Find where the given text appears and provide that cell's center as [X, Y] coordinate. 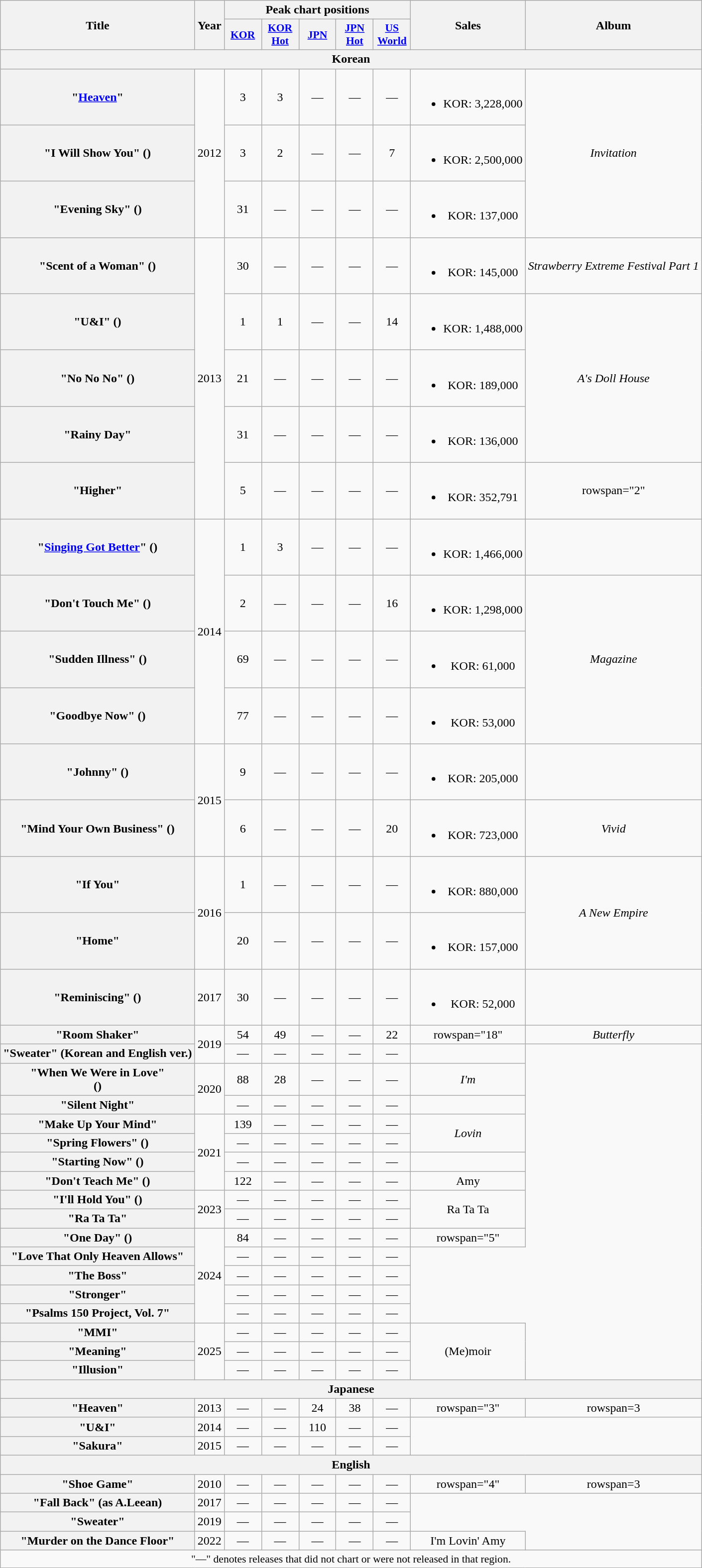
22 [392, 1035]
rowspan="5" [468, 1238]
"Higher" [98, 491]
JPN [318, 35]
KOR: 61,000 [468, 660]
2021 [209, 1152]
"Make Up Your Mind" [98, 1124]
"Mind Your Own Business" () [98, 828]
"I'll Hold You" () [98, 1200]
A's Doll House [613, 378]
54 [243, 1035]
"Evening Sky" () [98, 209]
"Rainy Day" [98, 434]
KOR: 352,791 [468, 491]
"Don't Teach Me" () [98, 1181]
"Goodbye Now" () [98, 716]
"Sakura" [98, 1446]
"One Day" () [98, 1238]
2012 [209, 153]
rowspan="3" [468, 1408]
rowspan="2" [613, 491]
rowspan="4" [468, 1483]
"—" denotes releases that did not chart or were not released in that region. [351, 1559]
14 [392, 321]
16 [392, 603]
"Singing Got Better" () [98, 546]
21 [243, 378]
7 [392, 153]
Amy [468, 1181]
Ra Ta Ta [468, 1209]
"Ra Ta Ta" [98, 1219]
"Love That Only Heaven Allows" [98, 1256]
"Illusion" [98, 1370]
KOR: 723,000 [468, 828]
Japanese [351, 1389]
2023 [209, 1209]
88 [243, 1079]
KOR: 1,488,000 [468, 321]
Butterfly [613, 1035]
KOR: 205,000 [468, 772]
24 [318, 1408]
(Me)moir [468, 1351]
84 [243, 1238]
KOR: 1,466,000 [468, 546]
2024 [209, 1275]
Strawberry Extreme Festival Part 1 [613, 266]
Peak chart positions [318, 10]
"Silent Night" [98, 1105]
"Sweater" (Korean and English ver.) [98, 1053]
2025 [209, 1351]
JPN Hot [354, 35]
I'm Lovin' Amy [468, 1541]
"Johnny" () [98, 772]
KOR: 145,000 [468, 266]
Lovin [468, 1133]
49 [280, 1035]
"Sudden Illness" () [98, 660]
2020 [209, 1089]
"MMI" [98, 1332]
KOR: 189,000 [468, 378]
Sales [468, 25]
"U&I" [98, 1427]
"When We Were in Love" () [98, 1079]
"If You" [98, 885]
2022 [209, 1541]
KOR: 2,500,000 [468, 153]
KOR: 52,000 [468, 997]
KOR: 136,000 [468, 434]
A New Empire [613, 913]
2016 [209, 913]
English [351, 1464]
KOR: 137,000 [468, 209]
Vivid [613, 828]
Album [613, 25]
KOR: 53,000 [468, 716]
5 [243, 491]
"Psalms 150 Project, Vol. 7" [98, 1313]
"No No No" () [98, 378]
Invitation [613, 153]
KOR Hot [280, 35]
"Home" [98, 941]
122 [243, 1181]
9 [243, 772]
KOR: 1,298,000 [468, 603]
"Murder on the Dance Floor" [98, 1541]
US World [392, 35]
69 [243, 660]
Year [209, 25]
I'm [468, 1079]
139 [243, 1124]
"Sweater" [98, 1522]
KOR: 157,000 [468, 941]
"Fall Back" (as A.Leean) [98, 1503]
77 [243, 716]
KOR: 880,000 [468, 885]
"Stronger" [98, 1294]
2010 [209, 1483]
"Starting Now" () [98, 1161]
"The Boss" [98, 1275]
"I Will Show You" () [98, 153]
Magazine [613, 660]
38 [354, 1408]
28 [280, 1079]
"U&I" () [98, 321]
KOR: 3,228,000 [468, 97]
"Don't Touch Me" () [98, 603]
"Spring Flowers" () [98, 1143]
"Meaning" [98, 1351]
110 [318, 1427]
"Room Shaker" [98, 1035]
Korean [351, 59]
6 [243, 828]
rowspan="18" [468, 1035]
"Reminiscing" () [98, 997]
Title [98, 25]
"Shoe Game" [98, 1483]
KOR [243, 35]
"Scent of a Woman" () [98, 266]
